Determine the [X, Y] coordinate at the center of the cell enclosing the given text.  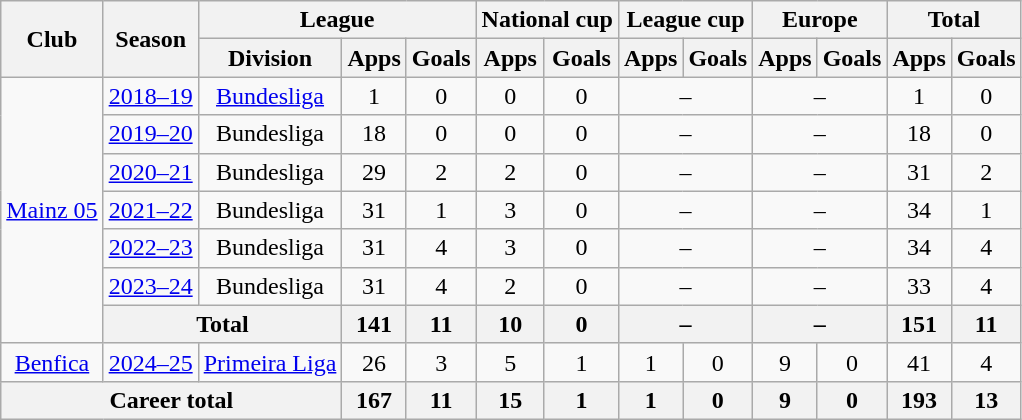
167 [374, 400]
2018–19 [150, 96]
151 [919, 324]
193 [919, 400]
29 [374, 172]
2021–22 [150, 210]
2019–20 [150, 134]
10 [510, 324]
2023–24 [150, 286]
Benfica [52, 362]
League cup [685, 20]
33 [919, 286]
Mainz 05 [52, 210]
Club [52, 39]
Division [270, 58]
2022–23 [150, 248]
41 [919, 362]
2020–21 [150, 172]
Season [150, 39]
26 [374, 362]
Career total [172, 400]
League [337, 20]
141 [374, 324]
5 [510, 362]
2024–25 [150, 362]
13 [986, 400]
Europe [820, 20]
National cup [547, 20]
15 [510, 400]
Primeira Liga [270, 362]
